Capture the cell that displays the provided text and extract its (X, Y) central coordinate. 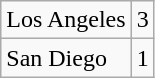
San Diego (66, 58)
Los Angeles (66, 20)
1 (142, 58)
3 (142, 20)
